Pinpoint the cell where the given text exists, returning its (X, Y) midpoint coordinate. 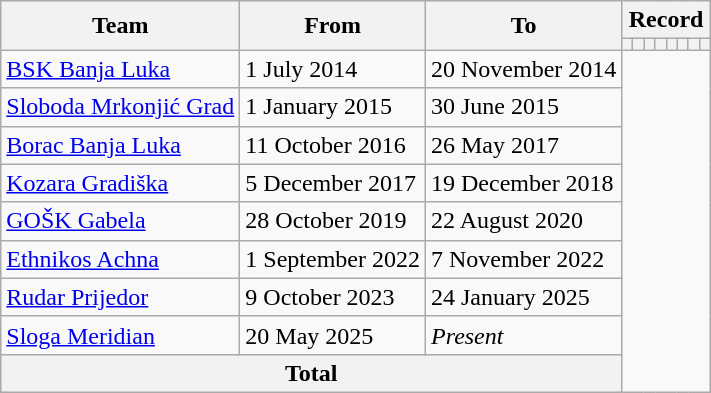
Sloga Meridian (120, 335)
GOŠK Gabela (120, 221)
20 November 2014 (523, 69)
To (523, 26)
28 October 2019 (333, 221)
9 October 2023 (333, 297)
BSK Banja Luka (120, 69)
Borac Banja Luka (120, 145)
Record (666, 20)
Total (312, 373)
Present (523, 335)
11 October 2016 (333, 145)
Kozara Gradiška (120, 183)
1 September 2022 (333, 259)
Ethnikos Achna (120, 259)
From (333, 26)
26 May 2017 (523, 145)
22 August 2020 (523, 221)
Rudar Prijedor (120, 297)
1 January 2015 (333, 107)
20 May 2025 (333, 335)
5 December 2017 (333, 183)
30 June 2015 (523, 107)
1 July 2014 (333, 69)
19 December 2018 (523, 183)
Sloboda Mrkonjić Grad (120, 107)
Team (120, 26)
7 November 2022 (523, 259)
24 January 2025 (523, 297)
